Return (x, y) of the center of cell containing provided text 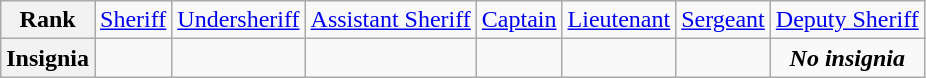
Undersheriff (238, 20)
No insignia (847, 58)
Lieutenant (619, 20)
Sergeant (724, 20)
Sheriff (134, 20)
Rank (48, 20)
Assistant Sheriff (390, 20)
Captain (519, 20)
Insignia (48, 58)
Deputy Sheriff (847, 20)
